Provide the [X, Y] coordinate of the cell's center where the given text is located.  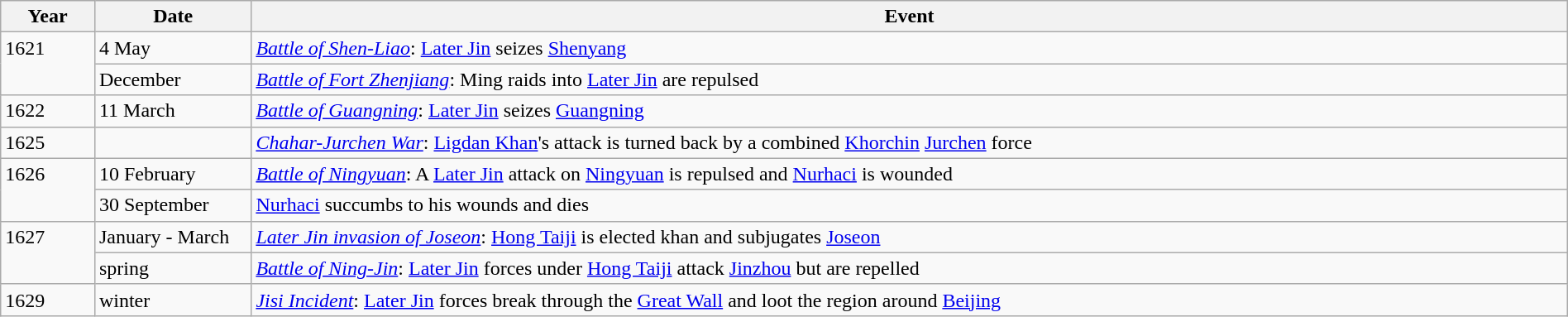
11 March [172, 111]
winter [172, 300]
Chahar-Jurchen War: Ligdan Khan's attack is turned back by a combined Khorchin Jurchen force [910, 142]
spring [172, 268]
Date [172, 17]
Jisi Incident: Later Jin forces break through the Great Wall and loot the region around Beijing [910, 300]
Later Jin invasion of Joseon: Hong Taiji is elected khan and subjugates Joseon [910, 237]
Battle of Shen-Liao: Later Jin seizes Shenyang [910, 48]
Battle of Guangning: Later Jin seizes Guangning [910, 111]
1626 [48, 190]
1625 [48, 142]
1621 [48, 64]
4 May [172, 48]
1622 [48, 111]
1627 [48, 252]
December [172, 79]
Nurhaci succumbs to his wounds and dies [910, 205]
30 September [172, 205]
Event [910, 17]
Battle of Ning-Jin: Later Jin forces under Hong Taiji attack Jinzhou but are repelled [910, 268]
Battle of Fort Zhenjiang: Ming raids into Later Jin are repulsed [910, 79]
Battle of Ningyuan: A Later Jin attack on Ningyuan is repulsed and Nurhaci is wounded [910, 174]
Year [48, 17]
10 February [172, 174]
January - March [172, 237]
1629 [48, 300]
